Identify which cell holds the provided text, then report its (X, Y) central coordinate. 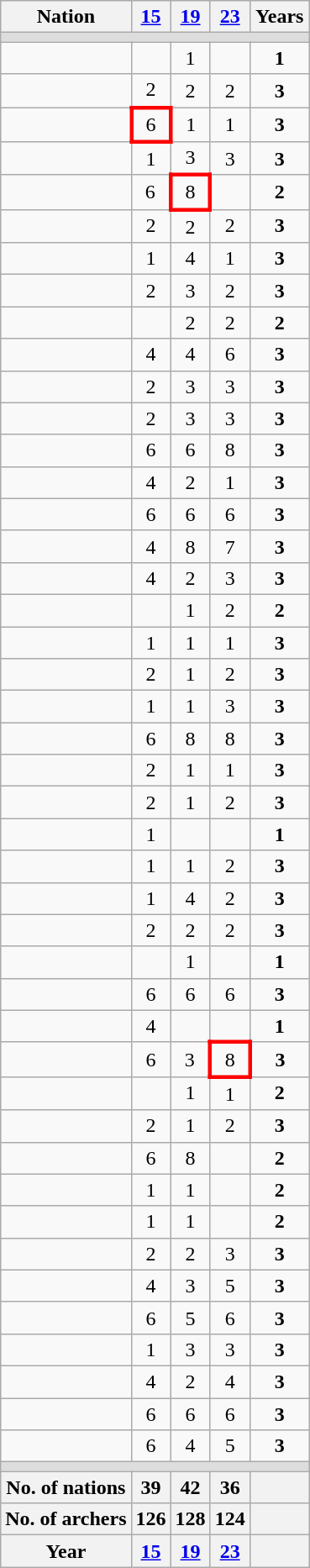
36 (230, 1487)
42 (190, 1487)
7 (230, 546)
39 (151, 1487)
No. of archers (66, 1519)
124 (230, 1519)
Nation (66, 17)
Years (279, 17)
128 (190, 1519)
No. of nations (66, 1487)
126 (151, 1519)
Year (66, 1551)
